Find where the given text appears and provide that cell's center as (x, y) coordinate. 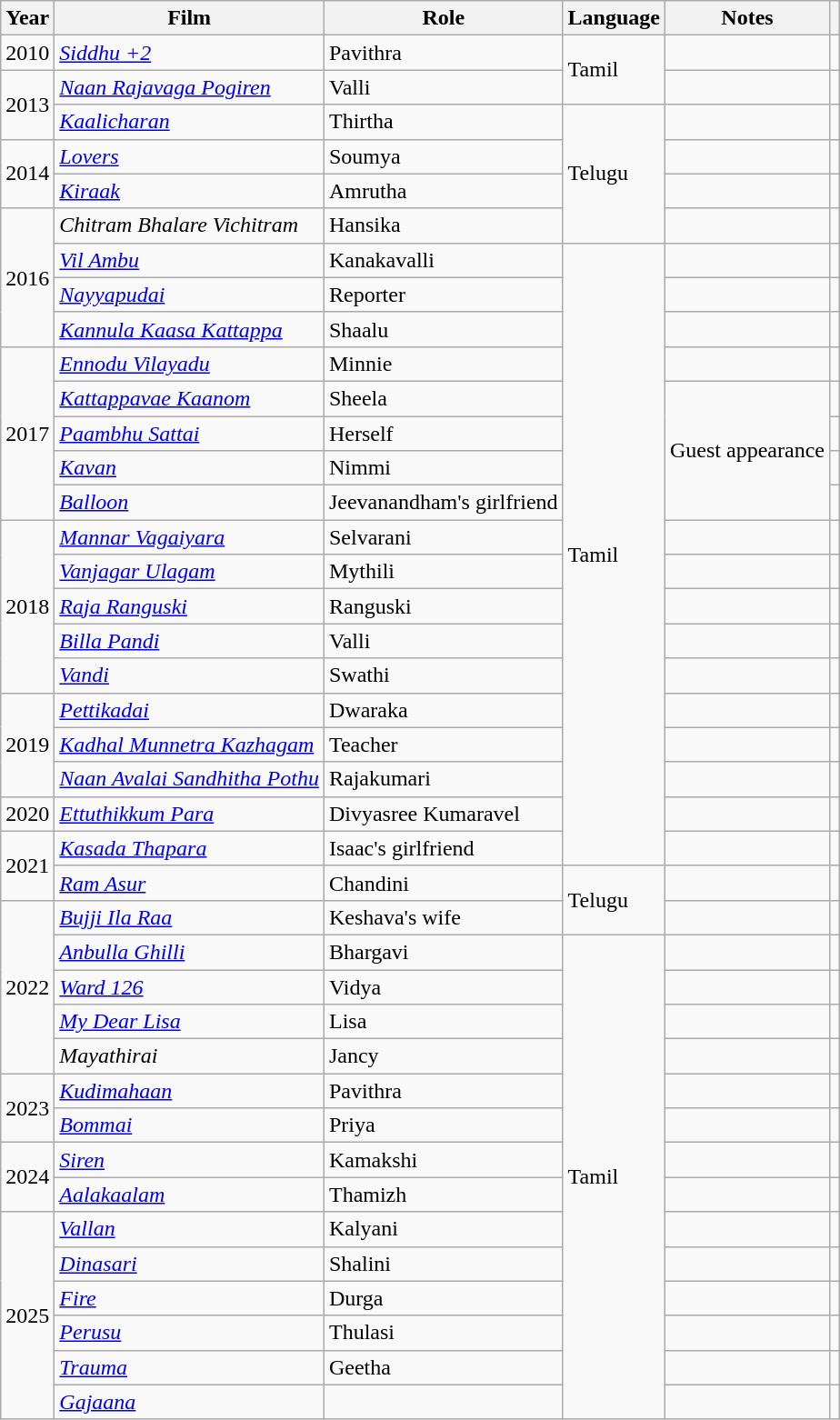
Chandini (444, 883)
Swathi (444, 675)
2013 (27, 105)
Jancy (444, 1056)
Ennodu Vilayadu (189, 364)
Shalini (444, 1264)
Kattappavae Kaanom (189, 398)
Kalyani (444, 1229)
Gajaana (189, 1402)
Soumya (444, 156)
Mythili (444, 572)
My Dear Lisa (189, 1022)
Herself (444, 434)
Naan Avalai Sandhitha Pothu (189, 779)
Billa Pandi (189, 641)
Perusu (189, 1333)
Bhargavi (444, 952)
Shaalu (444, 329)
Lisa (444, 1022)
Geetha (444, 1367)
Vandi (189, 675)
2024 (27, 1177)
Thamizh (444, 1195)
Divyasree Kumaravel (444, 814)
Kavan (189, 468)
2016 (27, 277)
Dinasari (189, 1264)
Kamakshi (444, 1160)
Fire (189, 1298)
Ram Asur (189, 883)
2021 (27, 865)
Kanakavalli (444, 260)
Vallan (189, 1229)
Nimmi (444, 468)
Chitram Bhalare Vichitram (189, 225)
Rajakumari (444, 779)
Mayathirai (189, 1056)
2014 (27, 174)
Reporter (444, 295)
2019 (27, 745)
Lovers (189, 156)
Kadhal Munnetra Kazhagam (189, 745)
2018 (27, 606)
Kasada Thapara (189, 848)
2023 (27, 1108)
Siddhu +2 (189, 53)
Vil Ambu (189, 260)
2017 (27, 433)
Keshava's wife (444, 917)
Kaalicharan (189, 122)
Mannar Vagaiyara (189, 537)
Film (189, 18)
Priya (444, 1125)
Balloon (189, 503)
Bommai (189, 1125)
Teacher (444, 745)
Ward 126 (189, 986)
2010 (27, 53)
Pettikadai (189, 710)
Guest appearance (747, 450)
Kudimahaan (189, 1091)
Anbulla Ghilli (189, 952)
Minnie (444, 364)
Paambhu Sattai (189, 434)
Role (444, 18)
Selvarani (444, 537)
Language (614, 18)
Nayyapudai (189, 295)
Jeevanandham's girlfriend (444, 503)
Notes (747, 18)
Naan Rajavaga Pogiren (189, 87)
Ettuthikkum Para (189, 814)
2022 (27, 986)
Isaac's girlfriend (444, 848)
Vidya (444, 986)
Aalakaalam (189, 1195)
Thirtha (444, 122)
Siren (189, 1160)
Trauma (189, 1367)
Ranguski (444, 606)
2025 (27, 1315)
Kannula Kaasa Kattappa (189, 329)
Dwaraka (444, 710)
Hansika (444, 225)
Year (27, 18)
Raja Ranguski (189, 606)
Amrutha (444, 191)
2020 (27, 814)
Kiraak (189, 191)
Vanjagar Ulagam (189, 572)
Sheela (444, 398)
Bujji Ila Raa (189, 917)
Thulasi (444, 1333)
Durga (444, 1298)
